Scan for the cell matching the given text and deliver its [X, Y] coordinate at center. 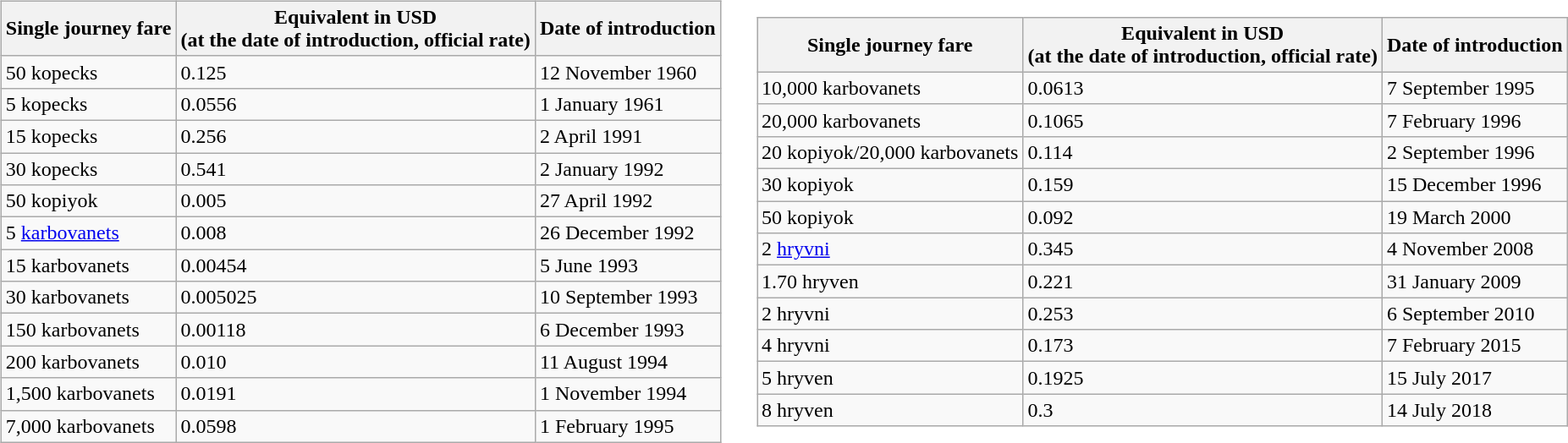
0.00118 [355, 330]
26 December 1992 [628, 233]
2 January 1992 [628, 168]
14 July 2018 [1474, 410]
10 September 1993 [628, 298]
1.70 hryven [890, 282]
0.005 [355, 201]
15 December 1996 [1474, 185]
0.0191 [355, 394]
0.253 [1203, 314]
0.256 [355, 136]
0.3 [1203, 410]
15 July 2017 [1474, 378]
1 November 1994 [628, 394]
7,000 karbovanets [88, 426]
12 November 1960 [628, 72]
0.1925 [1203, 378]
5 hryven [890, 378]
4 November 2008 [1474, 249]
5 June 1993 [628, 265]
27 April 1992 [628, 201]
0.005025 [355, 298]
5 karbovanets [88, 233]
4 hryvni [890, 346]
15 karbovanets [88, 265]
0.541 [355, 168]
5 kopecks [88, 104]
0.1065 [1203, 120]
30 karbovanets [88, 298]
20,000 karbovanets [890, 120]
0.0598 [355, 426]
6 December 1993 [628, 330]
30 kopiyok [890, 185]
6 September 2010 [1474, 314]
2 April 1991 [628, 136]
0.0613 [1203, 88]
0.221 [1203, 282]
7 February 2015 [1474, 346]
50 kopecks [88, 72]
0.125 [355, 72]
8 hryven [890, 410]
7 February 1996 [1474, 120]
0.008 [355, 233]
0.00454 [355, 265]
30 kopecks [88, 168]
1 January 1961 [628, 104]
20 kopiyok/20,000 karbovanets [890, 152]
0.0556 [355, 104]
150 karbovanets [88, 330]
0.173 [1203, 346]
0.092 [1203, 217]
15 kopecks [88, 136]
19 March 2000 [1474, 217]
0.159 [1203, 185]
200 karbovanets [88, 362]
31 January 2009 [1474, 282]
1 February 1995 [628, 426]
0.345 [1203, 249]
7 September 1995 [1474, 88]
11 August 1994 [628, 362]
0.010 [355, 362]
1,500 karbovanets [88, 394]
2 September 1996 [1474, 152]
0.114 [1203, 152]
10,000 karbovanets [890, 88]
